Scan for the cell matching the given text and deliver its [x, y] coordinate at center. 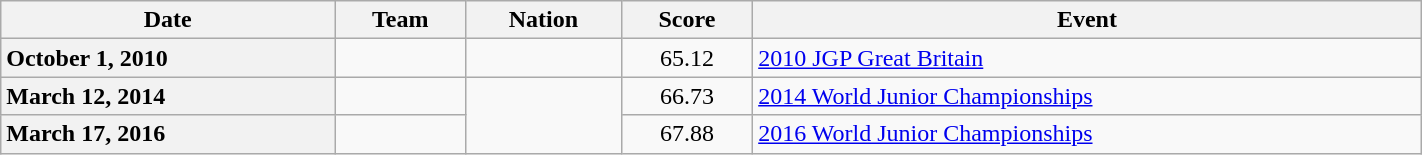
65.12 [687, 58]
March 12, 2014 [168, 96]
March 17, 2016 [168, 134]
Team [400, 20]
66.73 [687, 96]
Event [1088, 20]
2010 JGP Great Britain [1088, 58]
2016 World Junior Championships [1088, 134]
67.88 [687, 134]
Score [687, 20]
Date [168, 20]
Nation [544, 20]
October 1, 2010 [168, 58]
2014 World Junior Championships [1088, 96]
